Determine the (x, y) coordinate at the center of the cell enclosing the given text.  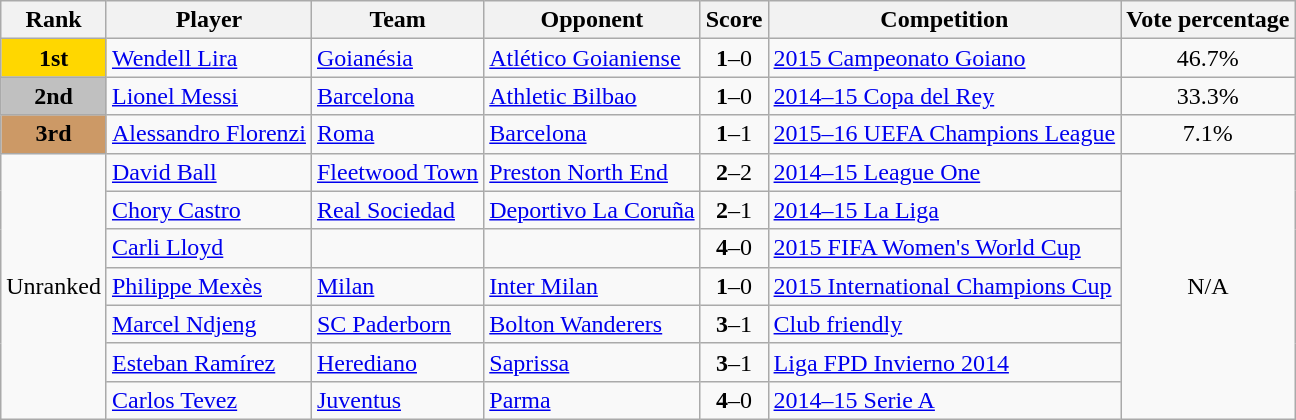
2014–15 La Liga (944, 210)
SC Paderborn (397, 324)
2015 FIFA Women's World Cup (944, 248)
Roma (397, 134)
Goianésia (397, 58)
Herediano (397, 362)
Wendell Lira (208, 58)
Opponent (592, 20)
Inter Milan (592, 286)
1–1 (734, 134)
Player (208, 20)
Vote percentage (1208, 20)
2014–15 Serie A (944, 400)
Bolton Wanderers (592, 324)
Esteban Ramírez (208, 362)
Alessandro Florenzi (208, 134)
2015–16 UEFA Champions League (944, 134)
2–1 (734, 210)
46.7% (1208, 58)
Rank (54, 20)
Lionel Messi (208, 96)
Parma (592, 400)
2nd (54, 96)
7.1% (1208, 134)
3rd (54, 134)
David Ball (208, 172)
2014–15 League One (944, 172)
2015 Campeonato Goiano (944, 58)
Philippe Mexès (208, 286)
Deportivo La Coruña (592, 210)
Milan (397, 286)
Competition (944, 20)
Preston North End (592, 172)
Atlético Goianiense (592, 58)
Carli Lloyd (208, 248)
Marcel Ndjeng (208, 324)
Liga FPD Invierno 2014 (944, 362)
Team (397, 20)
Juventus (397, 400)
Athletic Bilbao (592, 96)
2015 International Champions Cup (944, 286)
1st (54, 58)
Club friendly (944, 324)
Fleetwood Town (397, 172)
Chory Castro (208, 210)
N/A (1208, 286)
33.3% (1208, 96)
Carlos Tevez (208, 400)
Score (734, 20)
Saprissa (592, 362)
Unranked (54, 286)
2014–15 Copa del Rey (944, 96)
Real Sociedad (397, 210)
2–2 (734, 172)
